Determine the [x, y] coordinate at the center of the cell enclosing the given text.  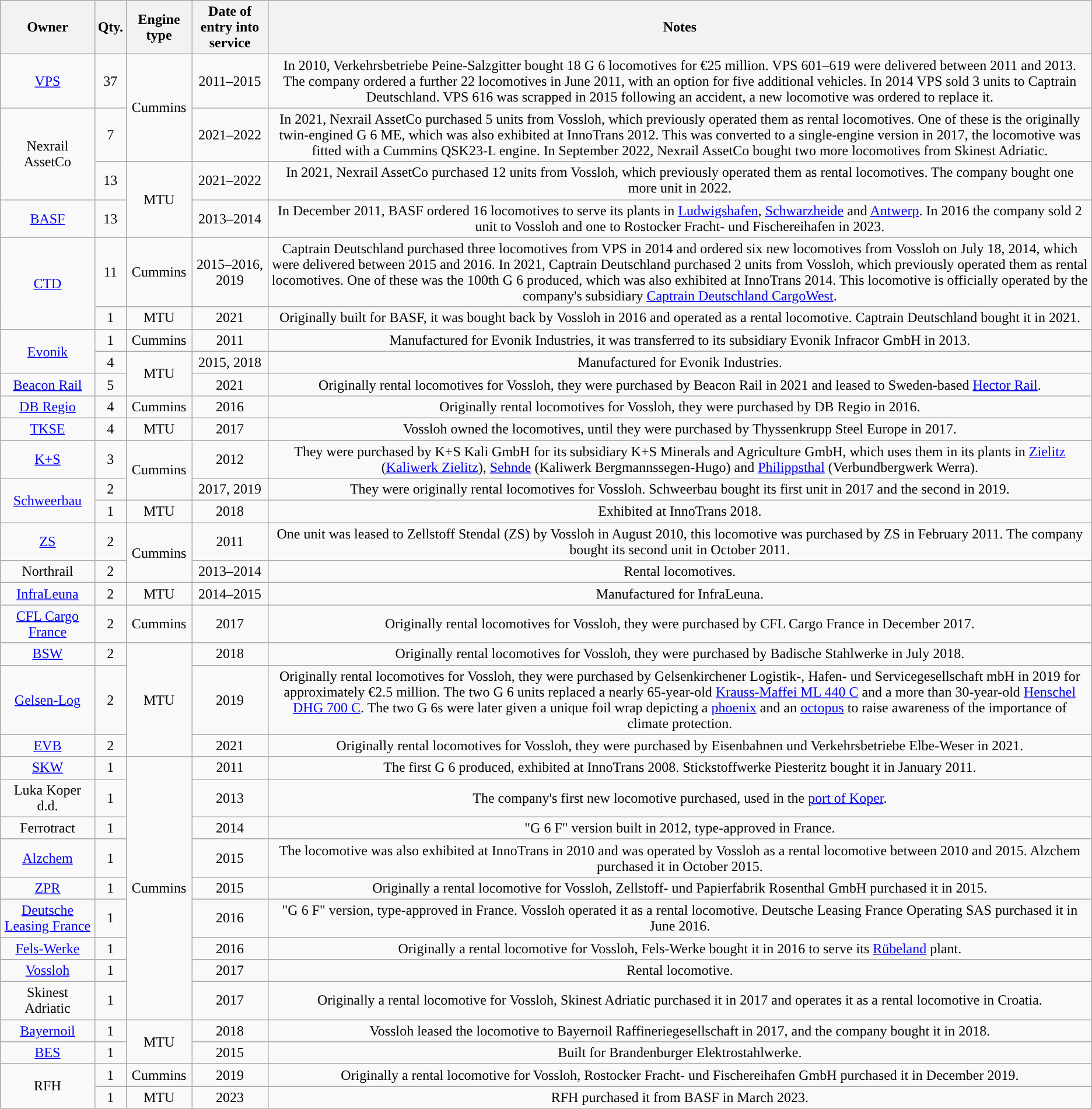
Exhibited at InnoTrans 2018. [680, 512]
Owner [48, 27]
2015–2016, 2019 [230, 272]
2015, 2018 [230, 362]
2014 [230, 828]
Gelsen-Log [48, 700]
2012 [230, 459]
Evonik [48, 351]
Vossloh [48, 971]
Beacon Rail [48, 384]
ZPR [48, 888]
Originally a rental locomotive for Vossloh, Fels-Werke bought it in 2016 to serve its Rübeland plant. [680, 948]
VPS [48, 81]
SKW [48, 768]
Luka Koper d.d. [48, 798]
2017, 2019 [230, 489]
Originally rental locomotives for Vossloh, they were purchased by DB Regio in 2016. [680, 407]
ZS [48, 541]
Vossloh owned the locomotives, until they were purchased by Thyssenkrupp Steel Europe in 2017. [680, 429]
Originally a rental locomotive for Vossloh, Skinest Adriatic purchased it in 2017 and operates it as a rental locomotive in Croatia. [680, 1001]
Originally rental locomotives for Vossloh, they were purchased by Beacon Rail in 2021 and leased to Sweden-based Hector Rail. [680, 384]
Ferrotract [48, 828]
2023 [230, 1097]
Originally a rental locomotive for Vossloh, Zellstoff- und Papierfabrik Rosenthal GmbH purchased it in 2015. [680, 888]
Alzchem [48, 858]
CTD [48, 284]
BSW [48, 654]
The company's first new locomotive purchased, used in the port of Koper. [680, 798]
RFH [48, 1086]
Originally a rental locomotive for Vossloh, Rostocker Fracht- und Fischereihafen GmbH purchased it in December 2019. [680, 1075]
Rental locomotive. [680, 971]
Nexrail AssetCo [48, 154]
Northrail [48, 572]
Originally rental locomotives for Vossloh, they were purchased by CFL Cargo France in December 2017. [680, 624]
Rental locomotives. [680, 572]
11 [110, 272]
37 [110, 81]
Originally rental locomotives for Vossloh, they were purchased by Badische Stahlwerke in July 2018. [680, 654]
Vossloh leased the locomotive to Bayernoil Raffineriegesellschaft in 2017, and the company bought it in 2018. [680, 1031]
Manufactured for Evonik Industries, it was transferred to its subsidiary Evonik Infracor GmbH in 2013. [680, 340]
Deutsche Leasing France [48, 918]
7 [110, 135]
Date of entry into service [230, 27]
They were originally rental locomotives for Vossloh. Schweerbau bought its first unit in 2017 and the second in 2019. [680, 489]
BASF [48, 218]
Schweerbau [48, 501]
2013 [230, 798]
Originally built for BASF, it was bought back by Vossloh in 2016 and operated as a rental locomotive. Captrain Deutschland bought it in 2021. [680, 318]
Originally rental locomotives for Vossloh, they were purchased by Eisenbahnen und Verkehrsbetriebe Elbe-Weser in 2021. [680, 746]
RFH purchased it from BASF in March 2023. [680, 1097]
BES [48, 1053]
DB Regio [48, 407]
Built for Brandenburger Elektrostahlwerke. [680, 1053]
Engine type [159, 27]
InfraLeuna [48, 594]
Skinest Adriatic [48, 1001]
2014–2015 [230, 594]
CFL Cargo France [48, 624]
"G 6 F" version built in 2012, type-approved in France. [680, 828]
Bayernoil [48, 1031]
Notes [680, 27]
3 [110, 459]
TKSE [48, 429]
K+S [48, 459]
5 [110, 384]
Qty. [110, 27]
The first G 6 produced, exhibited at InnoTrans 2008. Stickstoffwerke Piesteritz bought it in January 2011. [680, 768]
EVB [48, 746]
Manufactured for Evonik Industries. [680, 362]
Manufactured for InfraLeuna. [680, 594]
2011–2015 [230, 81]
Fels-Werke [48, 948]
